Capture the cell that displays the provided text and extract its (x, y) central coordinate. 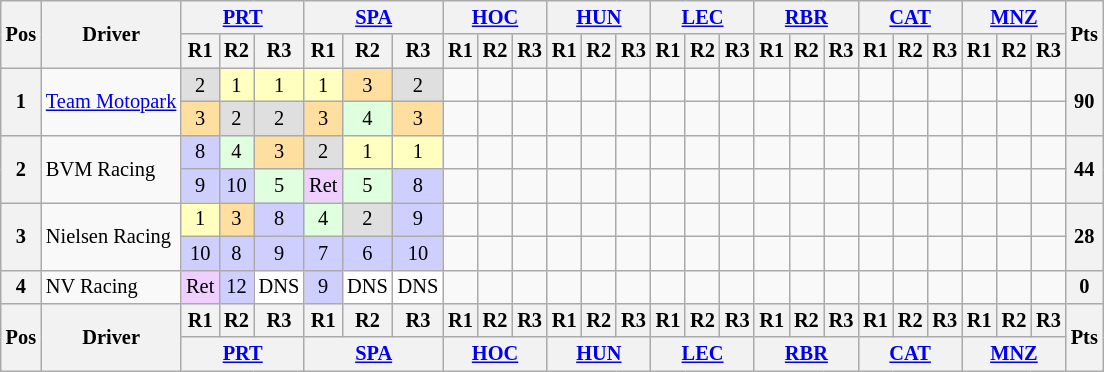
0 (1084, 287)
NV Racing (111, 287)
Nielsen Racing (111, 236)
BVM Racing (111, 168)
7 (323, 253)
Team Motopark (111, 102)
6 (367, 253)
44 (1084, 168)
28 (1084, 236)
12 (236, 287)
90 (1084, 102)
